Scan for the cell matching the given text and deliver its [X, Y] coordinate at center. 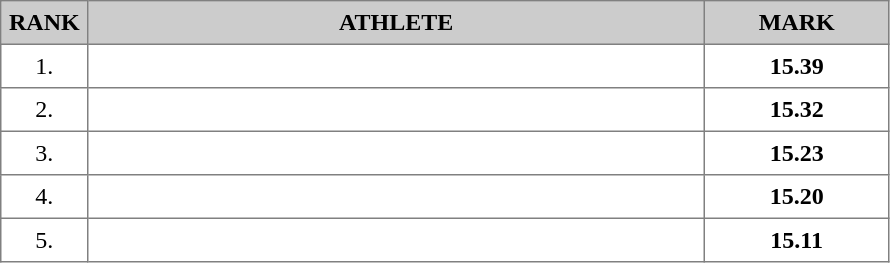
3. [44, 153]
4. [44, 197]
15.39 [796, 66]
ATHLETE [396, 23]
RANK [44, 23]
15.32 [796, 110]
15.23 [796, 153]
15.20 [796, 197]
5. [44, 240]
MARK [796, 23]
2. [44, 110]
1. [44, 66]
15.11 [796, 240]
